Output the [X, Y] coordinate of the center of the cell containing the given text.  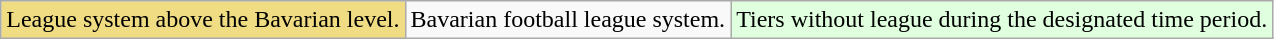
League system above the Bavarian level. [203, 20]
Tiers without league during the designated time period. [1002, 20]
Bavarian football league system. [568, 20]
